Pinpoint the cell where the given text exists, returning its (X, Y) midpoint coordinate. 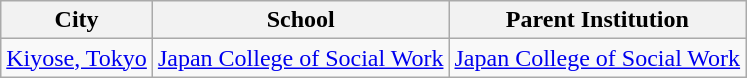
Kiyose, Tokyo (77, 58)
School (300, 20)
Parent Institution (598, 20)
City (77, 20)
